Find where the given text appears and provide that cell's center as (x, y) coordinate. 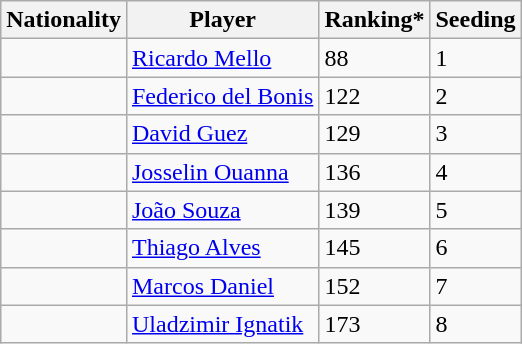
Seeding (476, 20)
129 (374, 134)
Ricardo Mello (222, 58)
6 (476, 248)
173 (374, 324)
João Souza (222, 210)
Ranking* (374, 20)
8 (476, 324)
2 (476, 96)
Marcos Daniel (222, 286)
136 (374, 172)
1 (476, 58)
139 (374, 210)
152 (374, 286)
Josselin Ouanna (222, 172)
Thiago Alves (222, 248)
3 (476, 134)
5 (476, 210)
Nationality (64, 20)
88 (374, 58)
Player (222, 20)
Federico del Bonis (222, 96)
4 (476, 172)
122 (374, 96)
7 (476, 286)
145 (374, 248)
Uladzimir Ignatik (222, 324)
David Guez (222, 134)
